Pinpoint the cell where the given text exists, returning its [X, Y] midpoint coordinate. 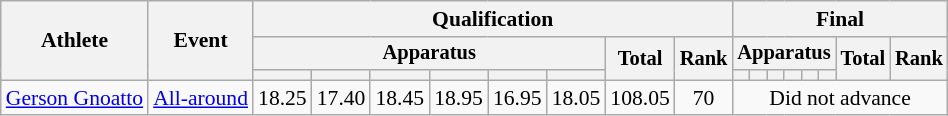
16.95 [518, 98]
18.05 [576, 98]
18.45 [400, 98]
18.25 [282, 98]
Qualification [492, 19]
70 [704, 98]
Athlete [74, 40]
Gerson Gnoatto [74, 98]
17.40 [342, 98]
Did not advance [840, 98]
All-around [200, 98]
Event [200, 40]
Final [840, 19]
18.95 [458, 98]
108.05 [640, 98]
